Return [x, y] of the center of cell containing provided text 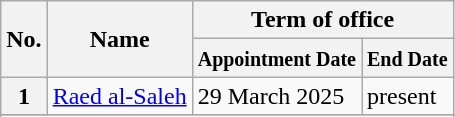
29 March 2025 [276, 96]
Name [120, 39]
No. [24, 39]
1 [24, 96]
Appointment Date [276, 58]
Raed al-Saleh [120, 96]
End Date [408, 58]
Term of office [322, 20]
present [408, 96]
